For the text-containing cell, return its midpoint in (X, Y) coordinate format. 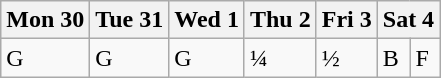
Mon 30 (46, 20)
F (425, 58)
Wed 1 (207, 20)
B (394, 58)
¼ (280, 58)
Tue 31 (130, 20)
Fri 3 (346, 20)
Thu 2 (280, 20)
½ (346, 58)
Sat 4 (408, 20)
